Locate the cell with the specified text and output its (x, y) center coordinate. 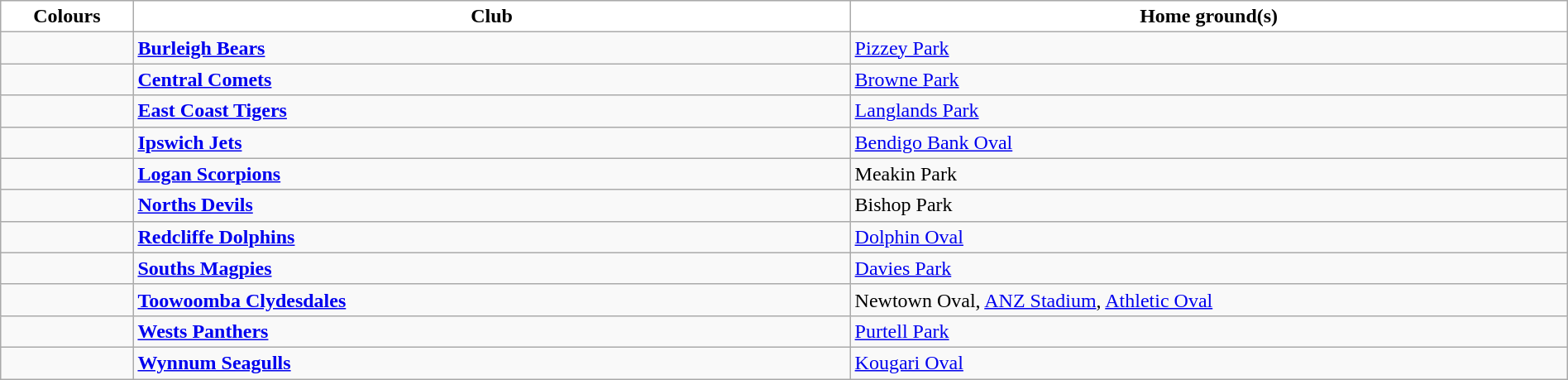
Purtell Park (1209, 331)
Wests Panthers (491, 331)
Newtown Oval, ANZ Stadium, Athletic Oval (1209, 300)
Logan Scorpions (491, 174)
Meakin Park (1209, 174)
Langlands Park (1209, 111)
Colours (67, 17)
Bishop Park (1209, 205)
Burleigh Bears (491, 48)
Souths Magpies (491, 268)
East Coast Tigers (491, 111)
Browne Park (1209, 79)
Davies Park (1209, 268)
Central Comets (491, 79)
Club (491, 17)
Kougari Oval (1209, 363)
Bendigo Bank Oval (1209, 142)
Home ground(s) (1209, 17)
Norths Devils (491, 205)
Pizzey Park (1209, 48)
Wynnum Seagulls (491, 363)
Toowoomba Clydesdales (491, 300)
Redcliffe Dolphins (491, 237)
Dolphin Oval (1209, 237)
Ipswich Jets (491, 142)
